Output the (x, y) coordinate of the center of the cell containing the given text.  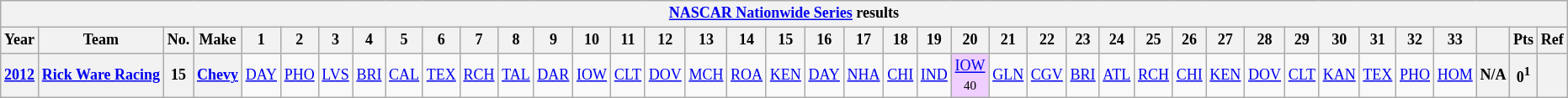
27 (1225, 40)
Chevy (218, 75)
20 (970, 40)
KAN (1339, 75)
21 (1008, 40)
13 (706, 40)
GLN (1008, 75)
01 (1523, 75)
11 (628, 40)
32 (1416, 40)
IND (934, 75)
IOW40 (970, 75)
N/A (1493, 75)
10 (593, 40)
14 (747, 40)
24 (1117, 40)
CGV (1047, 75)
LVS (335, 75)
2 (300, 40)
6 (441, 40)
8 (516, 40)
16 (824, 40)
Year (20, 40)
Make (218, 40)
29 (1301, 40)
33 (1454, 40)
12 (665, 40)
4 (369, 40)
ROA (747, 75)
No. (178, 40)
Rick Ware Racing (101, 75)
2012 (20, 75)
1 (261, 40)
IOW (593, 75)
9 (554, 40)
30 (1339, 40)
19 (934, 40)
18 (901, 40)
23 (1082, 40)
22 (1047, 40)
HOM (1454, 75)
TAL (516, 75)
ATL (1117, 75)
DAR (554, 75)
17 (864, 40)
5 (404, 40)
CAL (404, 75)
NHA (864, 75)
25 (1154, 40)
26 (1189, 40)
Team (101, 40)
3 (335, 40)
MCH (706, 75)
31 (1378, 40)
28 (1265, 40)
NASCAR Nationwide Series results (784, 13)
7 (479, 40)
Pts (1523, 40)
Ref (1552, 40)
